Determine the (X, Y) coordinate at the center of the cell enclosing the given text.  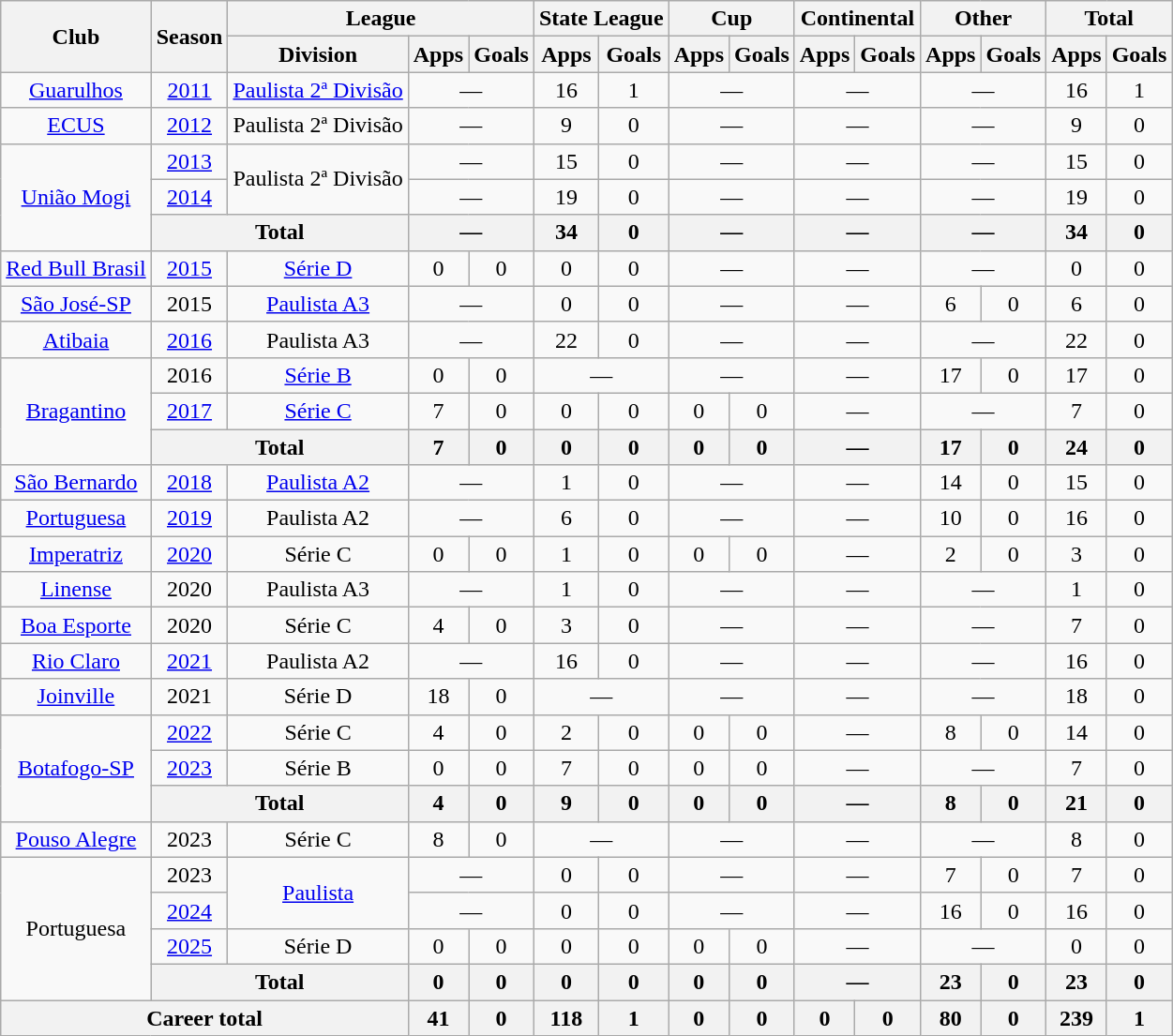
Division (318, 54)
2012 (189, 126)
Cup (731, 19)
ECUS (76, 126)
League (381, 19)
Club (76, 37)
São Bernardo (76, 483)
Atibaia (76, 339)
Continental (857, 19)
Rio Claro (76, 661)
10 (951, 518)
2014 (189, 197)
2017 (189, 411)
2024 (189, 910)
Imperatriz (76, 554)
Botafogo-SP (76, 768)
Bragantino (76, 411)
2022 (189, 732)
União Mogi (76, 197)
2025 (189, 946)
Red Bull Brasil (76, 268)
Paulista (318, 893)
Guarulhos (76, 90)
239 (1076, 1017)
São José-SP (76, 304)
2013 (189, 161)
118 (566, 1017)
Joinville (76, 697)
2019 (189, 518)
41 (438, 1017)
Boa Esporte (76, 625)
80 (951, 1017)
24 (1076, 447)
Season (189, 37)
Other (984, 19)
State League (601, 19)
Pouso Alegre (76, 839)
21 (1076, 803)
Linense (76, 590)
2011 (189, 90)
Career total (204, 1017)
2018 (189, 483)
